From the cell containing the given text, extract its center point as (X, Y) coordinate. 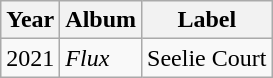
Flux (101, 58)
2021 (30, 58)
Album (101, 20)
Seelie Court (207, 58)
Label (207, 20)
Year (30, 20)
